Determine the (X, Y) coordinate at the center of the cell enclosing the given text.  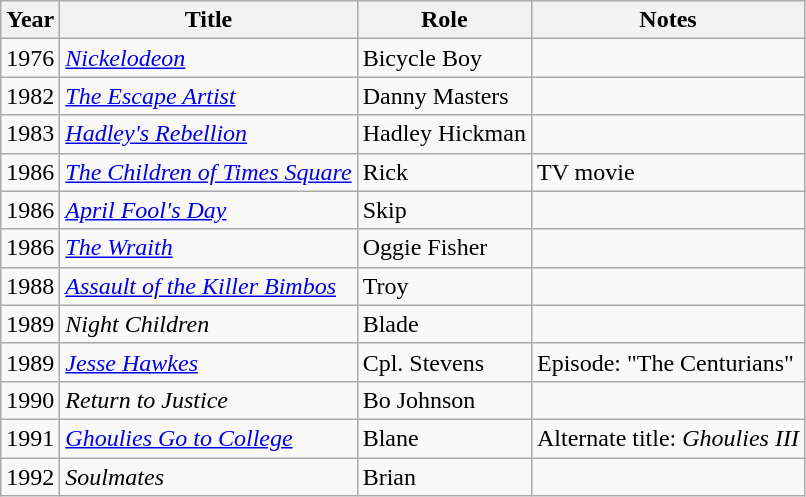
Blade (444, 324)
Ghoulies Go to College (208, 438)
Bicycle Boy (444, 58)
1990 (30, 400)
Bo Johnson (444, 400)
Night Children (208, 324)
Episode: "The Centurians" (668, 362)
Danny Masters (444, 96)
The Escape Artist (208, 96)
Troy (444, 286)
Assault of the Killer Bimbos (208, 286)
1991 (30, 438)
Rick (444, 172)
1983 (30, 134)
The Children of Times Square (208, 172)
Nickelodeon (208, 58)
Oggie Fisher (444, 248)
Jesse Hawkes (208, 362)
TV movie (668, 172)
Soulmates (208, 477)
1976 (30, 58)
Brian (444, 477)
Hadley Hickman (444, 134)
The Wraith (208, 248)
1982 (30, 96)
Alternate title: Ghoulies III (668, 438)
1992 (30, 477)
Blane (444, 438)
Return to Justice (208, 400)
Hadley's Rebellion (208, 134)
Notes (668, 20)
Skip (444, 210)
Title (208, 20)
Cpl. Stevens (444, 362)
Year (30, 20)
Role (444, 20)
1988 (30, 286)
April Fool's Day (208, 210)
